Pinpoint the cell where the given text exists, returning its (x, y) midpoint coordinate. 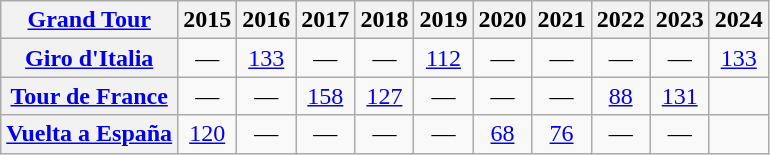
Tour de France (90, 96)
68 (502, 134)
158 (326, 96)
2024 (738, 20)
Grand Tour (90, 20)
2016 (266, 20)
120 (208, 134)
2022 (620, 20)
131 (680, 96)
2019 (444, 20)
76 (562, 134)
88 (620, 96)
112 (444, 58)
Giro d'Italia (90, 58)
2021 (562, 20)
Vuelta a España (90, 134)
2023 (680, 20)
2018 (384, 20)
127 (384, 96)
2015 (208, 20)
2017 (326, 20)
2020 (502, 20)
